Find where the given text appears and provide that cell's center as [X, Y] coordinate. 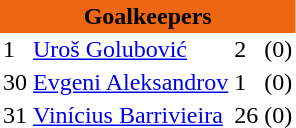
30 [15, 82]
Goalkeepers [148, 16]
Evgeni Aleksandrov [130, 82]
Uroš Golubović [130, 50]
2 [246, 50]
